From the cell containing the given text, extract its center point as (X, Y) coordinate. 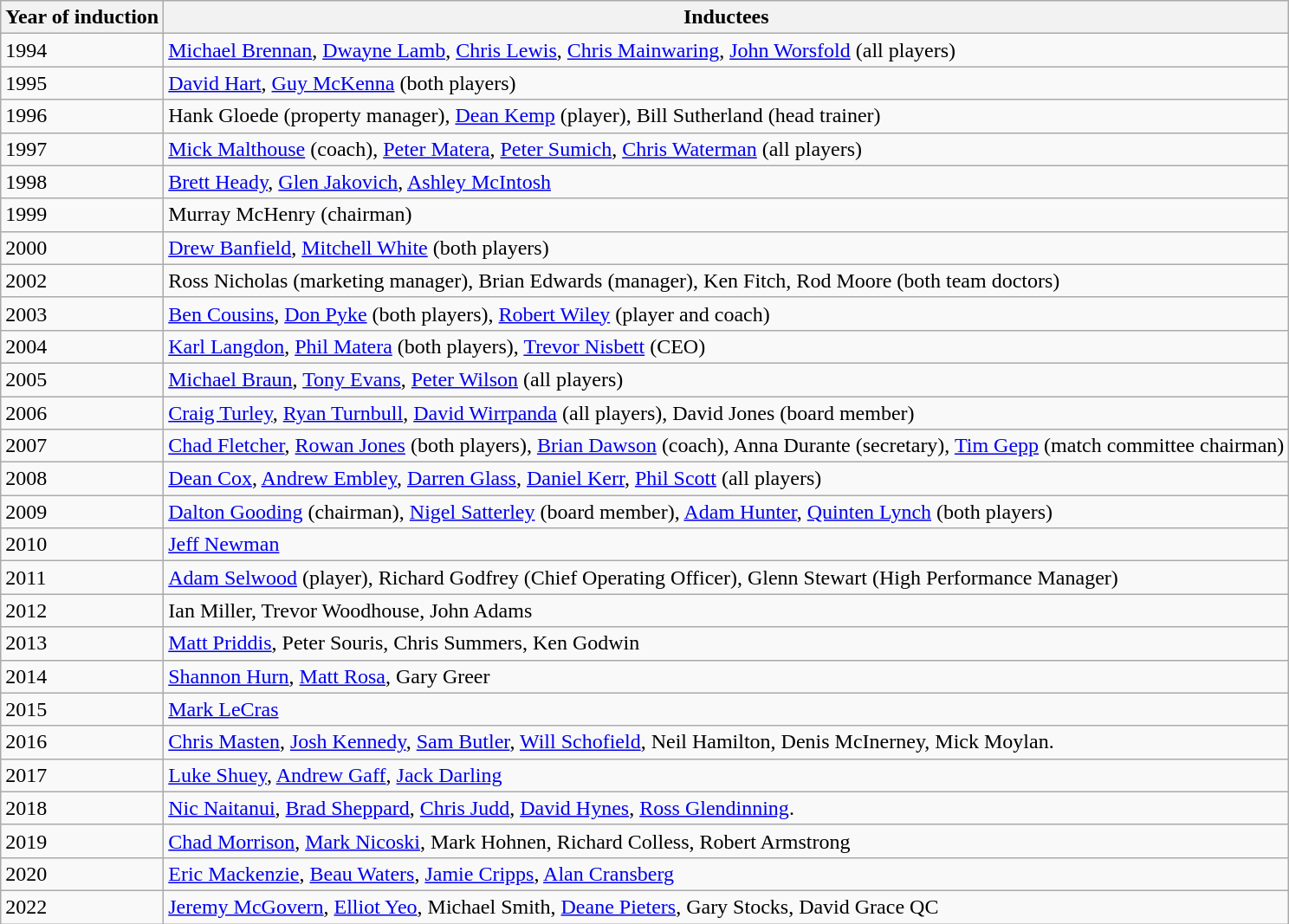
Eric Mackenzie, Beau Waters, Jamie Cripps, Alan Cransberg (726, 874)
2007 (82, 446)
2004 (82, 346)
1998 (82, 182)
Nic Naitanui, Brad Sheppard, Chris Judd, David Hynes, Ross Glendinning. (726, 808)
1999 (82, 215)
2005 (82, 379)
Craig Turley, Ryan Turnbull, David Wirrpanda (all players), David Jones (board member) (726, 413)
Michael Braun, Tony Evans, Peter Wilson (all players) (726, 379)
2017 (82, 775)
1997 (82, 149)
Drew Banfield, Mitchell White (both players) (726, 248)
2018 (82, 808)
2022 (82, 907)
2015 (82, 709)
David Hart, Guy McKenna (both players) (726, 83)
Chris Masten, Josh Kennedy, Sam Butler, Will Schofield, Neil Hamilton, Denis McInerney, Mick Moylan. (726, 742)
2011 (82, 578)
Murray McHenry (chairman) (726, 215)
Year of induction (82, 17)
2002 (82, 281)
2009 (82, 512)
1996 (82, 116)
2000 (82, 248)
2008 (82, 479)
1994 (82, 50)
Adam Selwood (player), Richard Godfrey (Chief Operating Officer), Glenn Stewart (High Performance Manager) (726, 578)
2016 (82, 742)
Mick Malthouse (coach), Peter Matera, Peter Sumich, Chris Waterman (all players) (726, 149)
Inductees (726, 17)
Jeremy McGovern, Elliot Yeo, Michael Smith, Deane Pieters, Gary Stocks, David Grace QC (726, 907)
Hank Gloede (property manager), Dean Kemp (player), Bill Sutherland (head trainer) (726, 116)
Brett Heady, Glen Jakovich, Ashley McIntosh (726, 182)
2006 (82, 413)
2012 (82, 611)
1995 (82, 83)
2013 (82, 643)
Dalton Gooding (chairman), Nigel Satterley (board member), Adam Hunter, Quinten Lynch (both players) (726, 512)
Ben Cousins, Don Pyke (both players), Robert Wiley (player and coach) (726, 313)
2014 (82, 676)
Dean Cox, Andrew Embley, Darren Glass, Daniel Kerr, Phil Scott (all players) (726, 479)
Mark LeCras (726, 709)
2019 (82, 841)
Jeff Newman (726, 545)
Chad Morrison, Mark Nicoski, Mark Hohnen, Richard Colless, Robert Armstrong (726, 841)
Luke Shuey, Andrew Gaff, Jack Darling (726, 775)
Chad Fletcher, Rowan Jones (both players), Brian Dawson (coach), Anna Durante (secretary), Tim Gepp (match committee chairman) (726, 446)
2020 (82, 874)
Michael Brennan, Dwayne Lamb, Chris Lewis, Chris Mainwaring, John Worsfold (all players) (726, 50)
Ian Miller, Trevor Woodhouse, John Adams (726, 611)
Ross Nicholas (marketing manager), Brian Edwards (manager), Ken Fitch, Rod Moore (both team doctors) (726, 281)
2010 (82, 545)
Shannon Hurn, Matt Rosa, Gary Greer (726, 676)
Karl Langdon, Phil Matera (both players), Trevor Nisbett (CEO) (726, 346)
2003 (82, 313)
Matt Priddis, Peter Souris, Chris Summers, Ken Godwin (726, 643)
